Return (X, Y) of the center of cell containing provided text 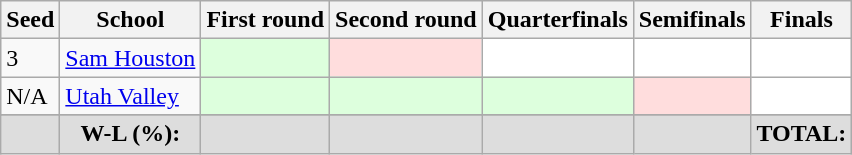
First round (266, 20)
N/A (30, 96)
Utah Valley (130, 96)
Quarterfinals (558, 20)
School (130, 20)
Seed (30, 20)
TOTAL: (802, 134)
Semifinals (692, 20)
Finals (802, 20)
3 (30, 58)
Second round (406, 20)
W-L (%): (130, 134)
Sam Houston (130, 58)
